Output the [X, Y] coordinate of the center of the cell containing the given text.  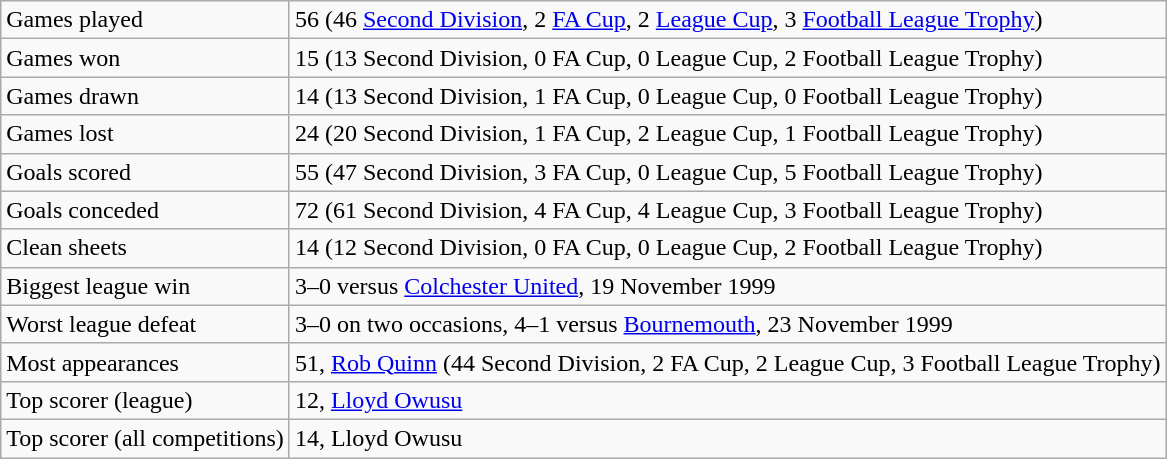
12, Lloyd Owusu [728, 400]
55 (47 Second Division, 3 FA Cup, 0 League Cup, 5 Football League Trophy) [728, 172]
Games drawn [146, 96]
14 (12 Second Division, 0 FA Cup, 0 League Cup, 2 Football League Trophy) [728, 248]
Clean sheets [146, 248]
Worst league defeat [146, 324]
Top scorer (all competitions) [146, 438]
Most appearances [146, 362]
72 (61 Second Division, 4 FA Cup, 4 League Cup, 3 Football League Trophy) [728, 210]
Top scorer (league) [146, 400]
14 (13 Second Division, 1 FA Cup, 0 League Cup, 0 Football League Trophy) [728, 96]
Biggest league win [146, 286]
24 (20 Second Division, 1 FA Cup, 2 League Cup, 1 Football League Trophy) [728, 134]
Games lost [146, 134]
51, Rob Quinn (44 Second Division, 2 FA Cup, 2 League Cup, 3 Football League Trophy) [728, 362]
56 (46 Second Division, 2 FA Cup, 2 League Cup, 3 Football League Trophy) [728, 20]
3–0 versus Colchester United, 19 November 1999 [728, 286]
Games played [146, 20]
14, Lloyd Owusu [728, 438]
Goals scored [146, 172]
Goals conceded [146, 210]
3–0 on two occasions, 4–1 versus Bournemouth, 23 November 1999 [728, 324]
Games won [146, 58]
15 (13 Second Division, 0 FA Cup, 0 League Cup, 2 Football League Trophy) [728, 58]
